Identify which cell holds the provided text, then report its [X, Y] central coordinate. 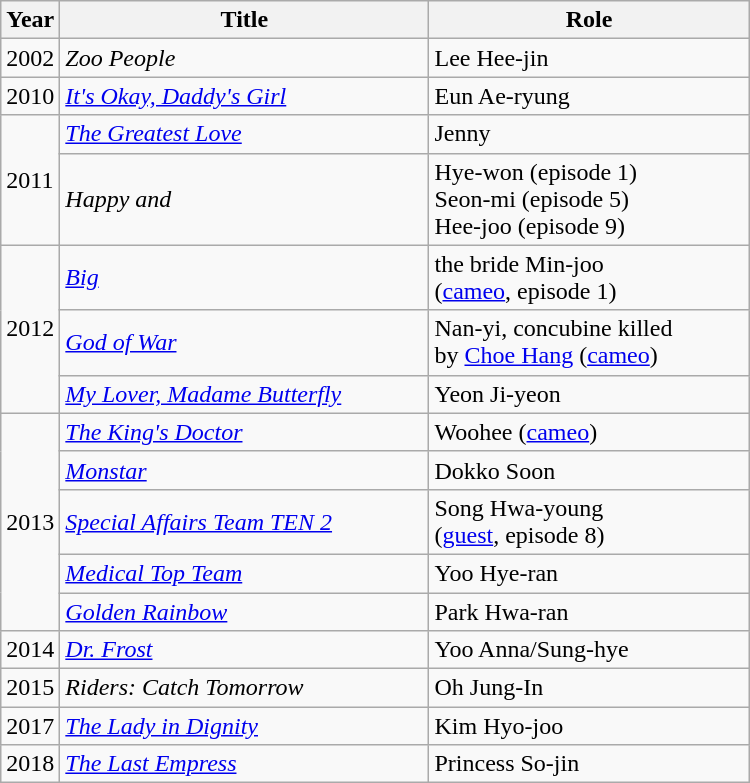
Yoo Hye-ran [589, 573]
2013 [30, 522]
2018 [30, 764]
the bride Min-joo (cameo, episode 1) [589, 278]
2012 [30, 329]
Dr. Frost [244, 650]
2002 [30, 58]
Nan-yi, concubine killed by Choe Hang (cameo) [589, 342]
2014 [30, 650]
My Lover, Madame Butterfly [244, 394]
Title [244, 20]
Kim Hyo-joo [589, 726]
Song Hwa-young (guest, episode 8) [589, 522]
Lee Hee-jin [589, 58]
Zoo People [244, 58]
2015 [30, 688]
Medical Top Team [244, 573]
Special Affairs Team TEN 2 [244, 522]
Jenny [589, 134]
Happy and [244, 199]
The Last Empress [244, 764]
It's Okay, Daddy's Girl [244, 96]
Hye-won (episode 1) Seon-mi (episode 5) Hee-joo (episode 9) [589, 199]
Yeon Ji-yeon [589, 394]
2010 [30, 96]
Monstar [244, 470]
Golden Rainbow [244, 611]
Role [589, 20]
The King's Doctor [244, 432]
Riders: Catch Tomorrow [244, 688]
Yoo Anna/Sung-hye [589, 650]
Dokko Soon [589, 470]
Big [244, 278]
God of War [244, 342]
Eun Ae-ryung [589, 96]
Woohee (cameo) [589, 432]
Oh Jung-In [589, 688]
2017 [30, 726]
The Greatest Love [244, 134]
Park Hwa-ran [589, 611]
Year [30, 20]
The Lady in Dignity [244, 726]
2011 [30, 180]
Princess So-jin [589, 764]
